Search for the cell housing the specified text and yield its [x, y] center coordinate. 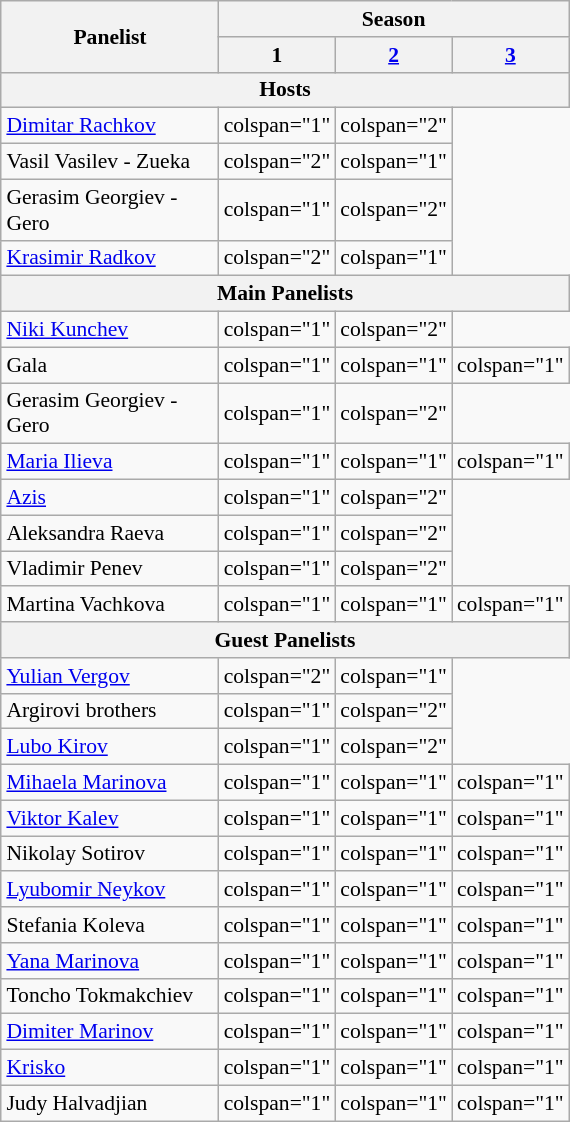
Guest Panelists [284, 640]
Main Panelists [284, 294]
Hosts [284, 90]
Krisko [110, 1068]
Vasil Vasilev - Zueka [110, 162]
Krasimir Radkov [110, 258]
Lyubomir Neykov [110, 890]
Panelist [110, 36]
Yana Marinova [110, 961]
Dimitar Rachkov [110, 126]
Argirovi brothers [110, 711]
Azis [110, 498]
Judy Halvadjian [110, 1103]
Vladimir Penev [110, 569]
Aleksandra Raeva [110, 533]
Gala [110, 365]
Martina Vachkova [110, 605]
Niki Kunchev [110, 330]
Season [394, 19]
Yulian Vergov [110, 676]
Mihaela Marinova [110, 783]
Lubo Kirov [110, 747]
Maria Ilieva [110, 462]
Viktor Kalev [110, 818]
Toncho Tokmakchiev [110, 996]
Dimiter Marinov [110, 1032]
Stefania Koleva [110, 925]
2 [394, 55]
1 [278, 55]
3 [510, 55]
Nikolay Sotirov [110, 854]
